Provide the (X, Y) coordinate of the cell's center where the given text is located.  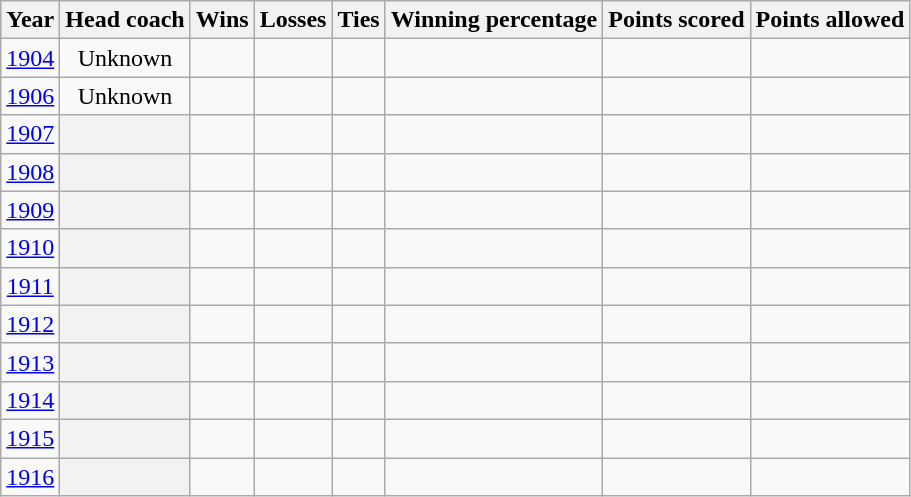
Points allowed (830, 20)
1916 (30, 477)
1908 (30, 172)
1913 (30, 362)
1907 (30, 134)
Head coach (125, 20)
1909 (30, 210)
1911 (30, 286)
Losses (293, 20)
Ties (358, 20)
Year (30, 20)
Points scored (676, 20)
1904 (30, 58)
Winning percentage (494, 20)
1912 (30, 324)
1910 (30, 248)
1915 (30, 438)
Wins (222, 20)
1906 (30, 96)
1914 (30, 400)
